From the cell containing the given text, extract its center point as [X, Y] coordinate. 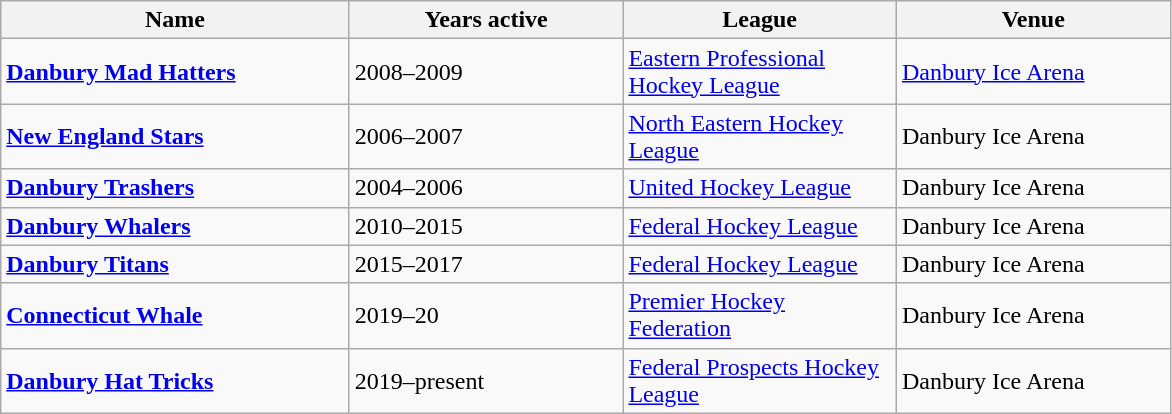
Premier Hockey Federation [760, 316]
2019–present [486, 380]
Venue [1033, 20]
2008–2009 [486, 72]
Danbury Trashers [176, 188]
North Eastern Hockey League [760, 136]
United Hockey League [760, 188]
Danbury Whalers [176, 226]
Danbury Mad Hatters [176, 72]
New England Stars [176, 136]
Name [176, 20]
2015–2017 [486, 264]
Eastern Professional Hockey League [760, 72]
2004–2006 [486, 188]
Danbury Hat Tricks [176, 380]
2010–2015 [486, 226]
2006–2007 [486, 136]
2019–20 [486, 316]
Years active [486, 20]
Connecticut Whale [176, 316]
Federal Prospects Hockey League [760, 380]
League [760, 20]
Danbury Titans [176, 264]
